Extract the (x, y) coordinate from the center of the cell holding the provided text.  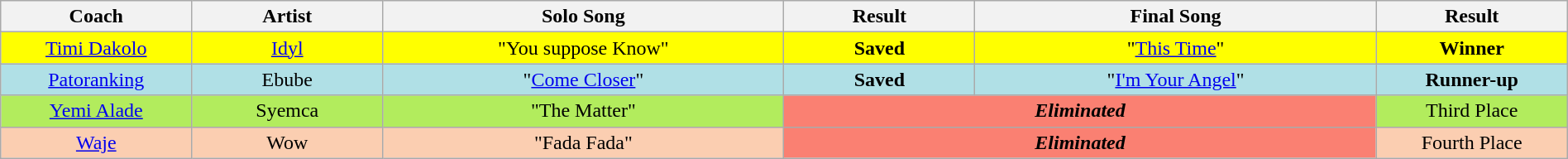
Yemi Alade (96, 111)
Patoranking (96, 79)
Runner-up (1472, 79)
Fourth Place (1472, 142)
Waje (96, 142)
Winner (1472, 48)
"You suppose Know" (584, 48)
Syemca (288, 111)
"I'm Your Angel" (1176, 79)
"The Matter" (584, 111)
Final Song (1176, 17)
Idyl (288, 48)
Wow (288, 142)
Ebube (288, 79)
Third Place (1472, 111)
"This Time" (1176, 48)
Solo Song (584, 17)
"Come Closer" (584, 79)
Timi Dakolo (96, 48)
Coach (96, 17)
Artist (288, 17)
"Fada Fada" (584, 142)
